Search for the cell housing the specified text and yield its [x, y] center coordinate. 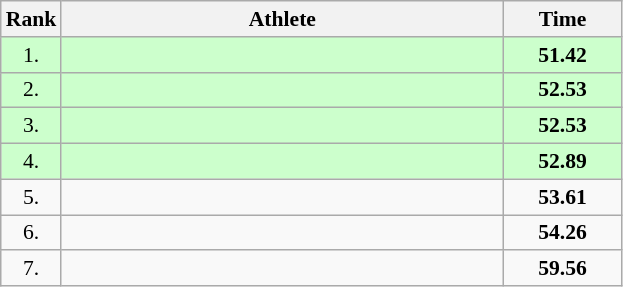
Rank [32, 19]
52.89 [562, 162]
5. [32, 197]
Athlete [282, 19]
54.26 [562, 233]
59.56 [562, 269]
6. [32, 233]
51.42 [562, 55]
4. [32, 162]
2. [32, 90]
1. [32, 55]
53.61 [562, 197]
7. [32, 269]
3. [32, 126]
Time [562, 19]
